Locate the cell with the specified text and output its (X, Y) center coordinate. 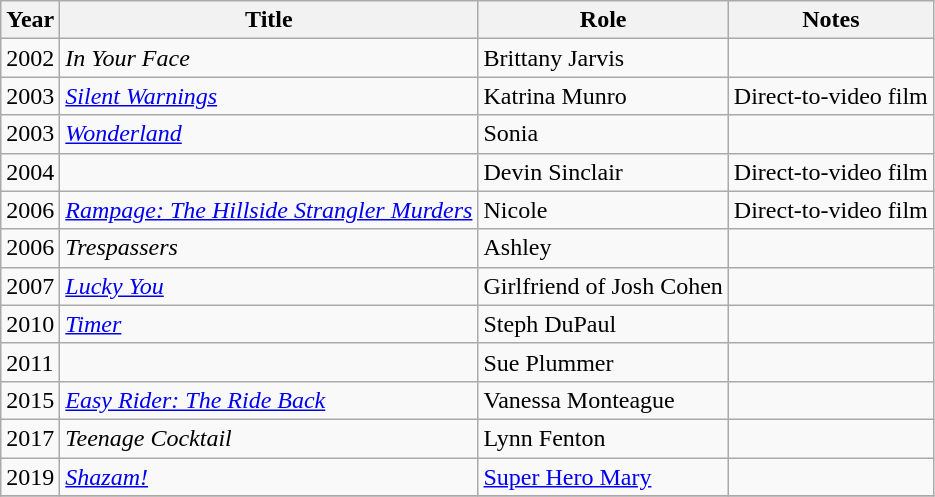
2015 (30, 400)
2017 (30, 438)
2019 (30, 477)
Steph DuPaul (603, 324)
Ashley (603, 248)
2002 (30, 58)
Notes (830, 20)
Easy Rider: The Ride Back (269, 400)
Vanessa Monteague (603, 400)
Trespassers (269, 248)
Wonderland (269, 134)
2011 (30, 362)
Title (269, 20)
Lucky You (269, 286)
2010 (30, 324)
Timer (269, 324)
2007 (30, 286)
Role (603, 20)
Sue Plummer (603, 362)
Rampage: The Hillside Strangler Murders (269, 210)
Year (30, 20)
Devin Sinclair (603, 172)
Girlfriend of Josh Cohen (603, 286)
Teenage Cocktail (269, 438)
Brittany Jarvis (603, 58)
Silent Warnings (269, 96)
Shazam! (269, 477)
Lynn Fenton (603, 438)
Nicole (603, 210)
In Your Face (269, 58)
Super Hero Mary (603, 477)
Sonia (603, 134)
Katrina Munro (603, 96)
2004 (30, 172)
